For the text-containing cell, return its midpoint in [x, y] coordinate format. 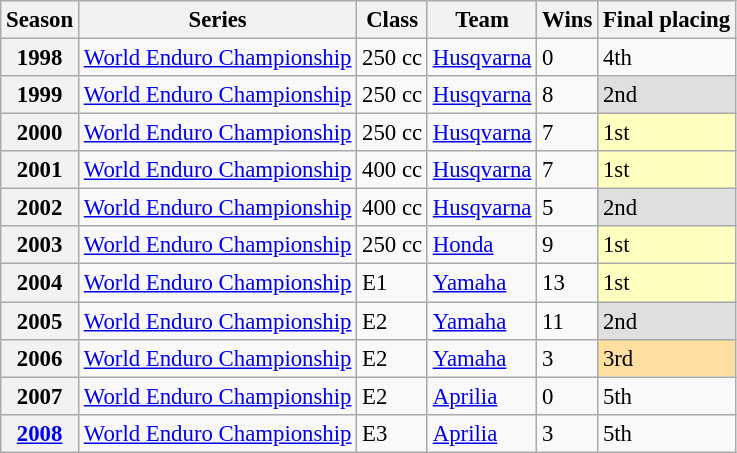
Wins [568, 20]
Series [217, 20]
1999 [40, 95]
2007 [40, 396]
1998 [40, 58]
2002 [40, 208]
11 [568, 321]
Honda [482, 245]
2004 [40, 283]
2006 [40, 358]
E3 [392, 433]
Final placing [667, 20]
5 [568, 208]
3rd [667, 358]
4th [667, 58]
Team [482, 20]
2003 [40, 245]
Season [40, 20]
2001 [40, 170]
2000 [40, 133]
Class [392, 20]
9 [568, 245]
8 [568, 95]
2008 [40, 433]
2005 [40, 321]
E1 [392, 283]
13 [568, 283]
